Identify which cell holds the provided text, then report its (x, y) central coordinate. 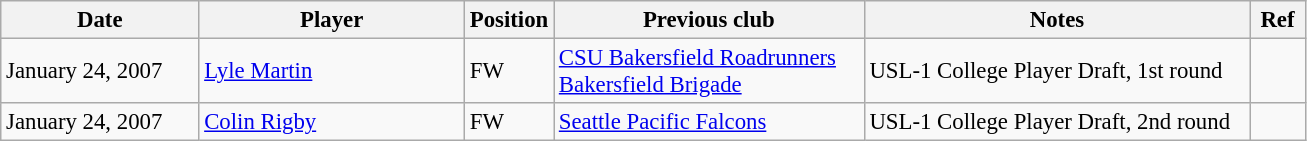
USL-1 College Player Draft, 1st round (1057, 72)
Notes (1057, 20)
CSU Bakersfield Roadrunners Bakersfield Brigade (710, 72)
Date (100, 20)
Player (332, 20)
USL-1 College Player Draft, 2nd round (1057, 122)
Position (508, 20)
Ref (1278, 20)
Seattle Pacific Falcons (710, 122)
Lyle Martin (332, 72)
Colin Rigby (332, 122)
Previous club (710, 20)
